Pinpoint the cell where the given text exists, returning its (X, Y) midpoint coordinate. 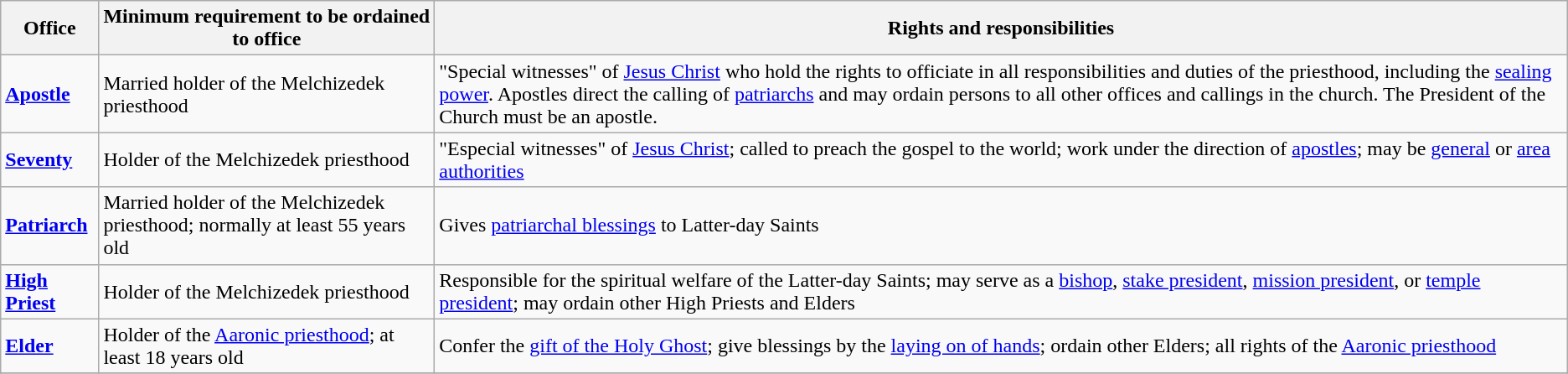
Gives patriarchal blessings to Latter-day Saints (1001, 226)
Apostle (50, 94)
Married holder of the Melchizedek priesthood (266, 94)
Holder of the Aaronic priesthood; at least 18 years old (266, 345)
Married holder of the Melchizedek priesthood; normally at least 55 years old (266, 226)
High Priest (50, 292)
Elder (50, 345)
Confer the gift of the Holy Ghost; give blessings by the laying on of hands; ordain other Elders; all rights of the Aaronic priesthood (1001, 345)
Office (50, 29)
Minimum requirement to be ordained to office (266, 29)
Patriarch (50, 226)
Rights and responsibilities (1001, 29)
Seventy (50, 159)
